For the text-containing cell, return its midpoint in (X, Y) coordinate format. 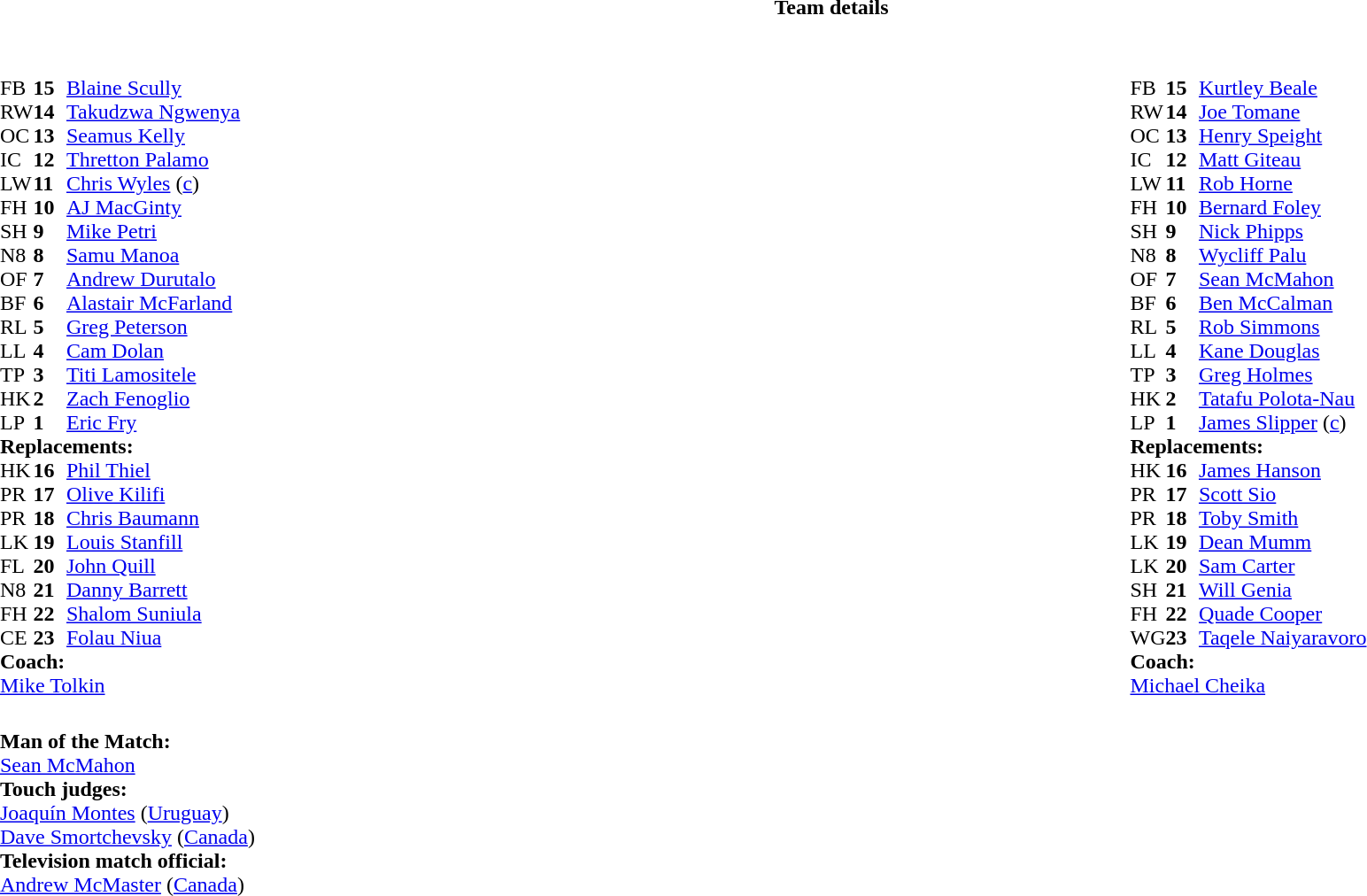
Scott Sio (1283, 494)
Tatafu Polota-Nau (1283, 398)
Michael Cheika (1248, 685)
CE (17, 637)
Eric Fry (153, 423)
Henry Speight (1283, 136)
Greg Peterson (153, 328)
James Slipper (c) (1283, 423)
Thretton Palamo (153, 159)
Rob Simmons (1283, 328)
Shalom Suniula (153, 614)
Louis Stanfill (153, 542)
Sean McMahon (1283, 280)
Quade Cooper (1283, 614)
Chris Wyles (c) (153, 184)
WG (1147, 637)
Danny Barrett (153, 590)
Wycliff Palu (1283, 255)
Bernard Foley (1283, 207)
FL (17, 567)
Samu Manoa (153, 255)
Nick Phipps (1283, 232)
James Hanson (1283, 471)
Will Genia (1283, 590)
Mike Tolkin (120, 685)
Greg Holmes (1283, 375)
Chris Baumann (153, 519)
Titi Lamositele (153, 375)
AJ MacGinty (153, 207)
Blaine Scully (153, 89)
Rob Horne (1283, 184)
Alastair McFarland (153, 303)
Toby Smith (1283, 519)
Folau Niua (153, 637)
Mike Petri (153, 232)
Phil Thiel (153, 471)
Seamus Kelly (153, 136)
Kurtley Beale (1283, 89)
Ben McCalman (1283, 303)
Taqele Naiyaravoro (1283, 637)
Sam Carter (1283, 567)
Dean Mumm (1283, 542)
Matt Giteau (1283, 159)
Kane Douglas (1283, 351)
Andrew Durutalo (153, 280)
Takudzwa Ngwenya (153, 112)
Olive Kilifi (153, 494)
Joe Tomane (1283, 112)
John Quill (153, 567)
Cam Dolan (153, 351)
Zach Fenoglio (153, 398)
